Extract the (x, y) coordinate from the center of the cell holding the provided text.  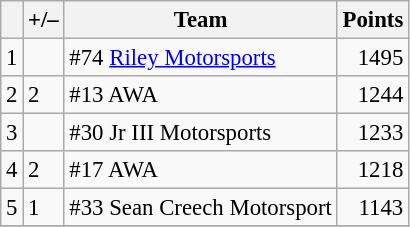
Points (372, 20)
5 (12, 208)
#13 AWA (200, 95)
1143 (372, 208)
#30 Jr III Motorsports (200, 133)
#33 Sean Creech Motorsport (200, 208)
Team (200, 20)
3 (12, 133)
#74 Riley Motorsports (200, 58)
#17 AWA (200, 170)
+/– (44, 20)
4 (12, 170)
1233 (372, 133)
1244 (372, 95)
1495 (372, 58)
1218 (372, 170)
